Locate the cell with the specified text and output its (x, y) center coordinate. 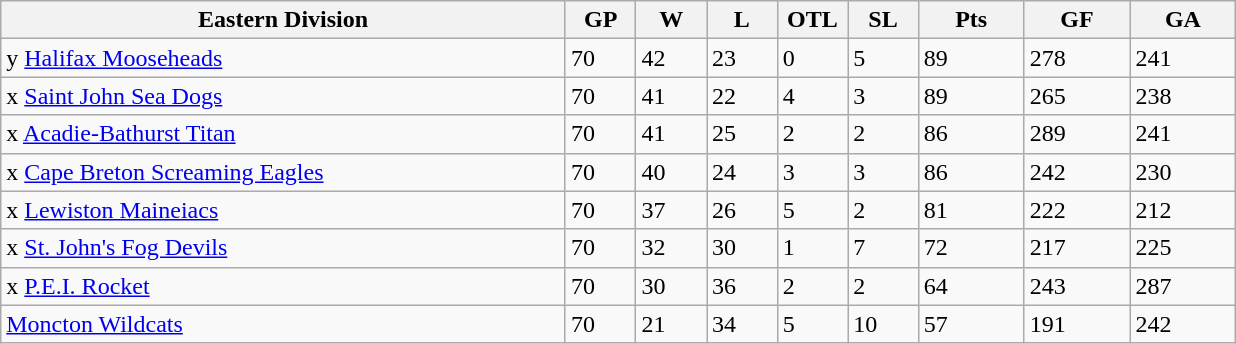
42 (672, 58)
64 (971, 286)
191 (1077, 324)
Pts (971, 20)
212 (1183, 210)
OTL (812, 20)
Moncton Wildcats (284, 324)
37 (672, 210)
Eastern Division (284, 20)
23 (742, 58)
GF (1077, 20)
57 (971, 324)
x Lewiston Maineiacs (284, 210)
34 (742, 324)
72 (971, 248)
32 (672, 248)
287 (1183, 286)
10 (884, 324)
25 (742, 134)
24 (742, 172)
36 (742, 286)
278 (1077, 58)
217 (1077, 248)
225 (1183, 248)
SL (884, 20)
222 (1077, 210)
x Saint John Sea Dogs (284, 96)
1 (812, 248)
243 (1077, 286)
W (672, 20)
238 (1183, 96)
7 (884, 248)
L (742, 20)
GA (1183, 20)
GP (600, 20)
4 (812, 96)
x Cape Breton Screaming Eagles (284, 172)
21 (672, 324)
40 (672, 172)
22 (742, 96)
289 (1077, 134)
26 (742, 210)
0 (812, 58)
x St. John's Fog Devils (284, 248)
230 (1183, 172)
81 (971, 210)
265 (1077, 96)
x Acadie-Bathurst Titan (284, 134)
y Halifax Mooseheads (284, 58)
x P.E.I. Rocket (284, 286)
